Output the (x, y) coordinate of the center of the cell containing the given text.  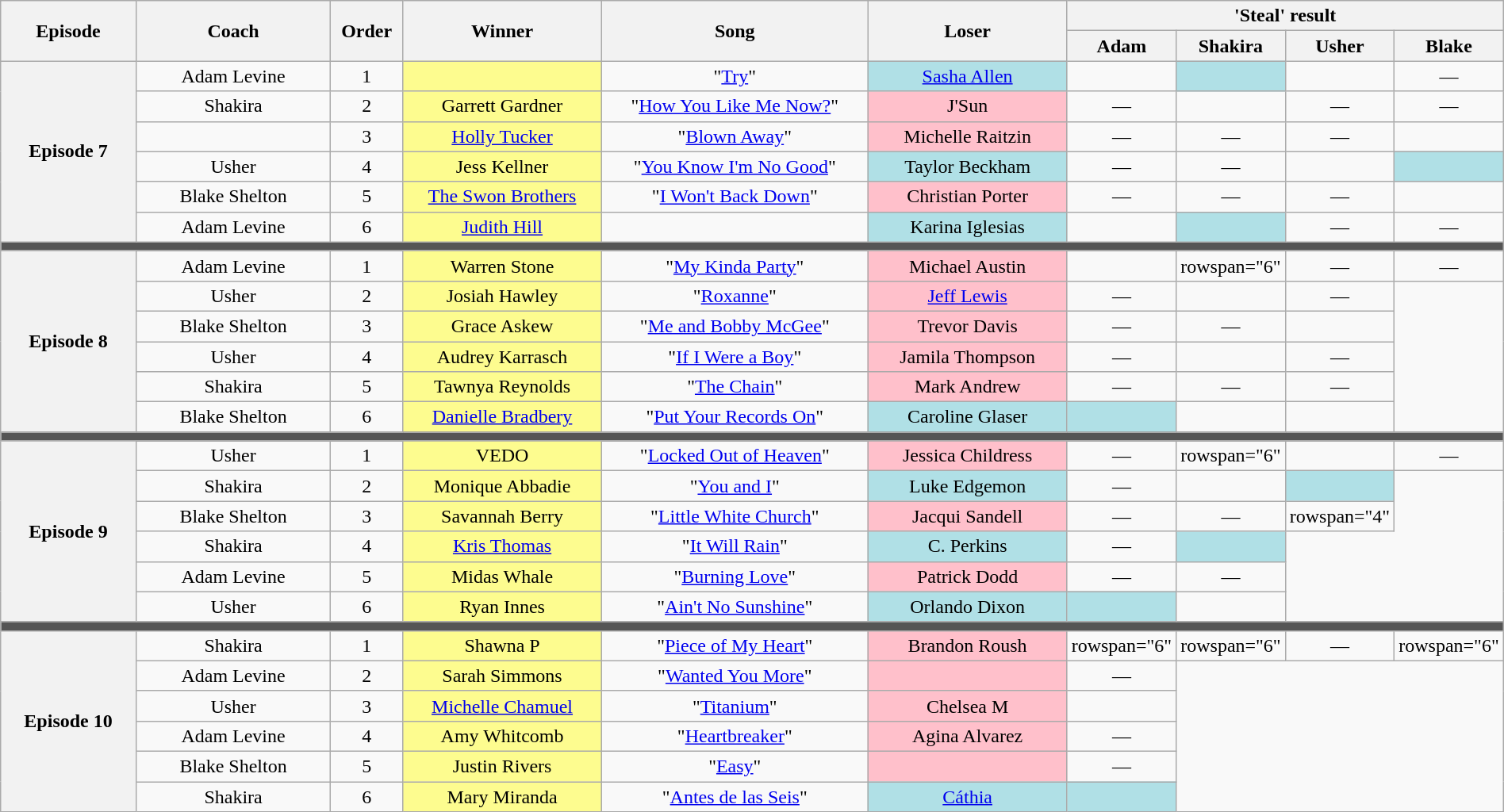
Jess Kellner (503, 167)
Michelle Chamuel (503, 706)
J'Sun (968, 106)
"You Know I'm No Good" (735, 167)
"How You Like Me Now?" (735, 106)
Brandon Roush (968, 645)
C. Perkins (968, 546)
"The Chain" (735, 387)
"Try" (735, 76)
Cáthia (968, 797)
"My Kinda Party" (735, 266)
Episode 9 (68, 531)
Blake (1449, 46)
Song (735, 31)
Jacqui Sandell (968, 516)
"You and I" (735, 486)
"Ain't No Sunshine" (735, 607)
"Burning Love" (735, 576)
"Titanium" (735, 706)
Luke Edgemon (968, 486)
Taylor Beckham (968, 167)
Caroline Glaser (968, 417)
Karina Iglesias (968, 227)
rowspan="4" (1340, 516)
Amy Whitcomb (503, 736)
Judith Hill (503, 227)
Orlando Dixon (968, 607)
Winner (503, 31)
Michael Austin (968, 266)
"Blown Away" (735, 136)
Episode 10 (68, 721)
"Me and Bobby McGee" (735, 326)
Tawnya Reynolds (503, 387)
Christian Porter (968, 197)
"Piece of My Heart" (735, 645)
Sarah Simmons (503, 676)
The Swon Brothers (503, 197)
"Put Your Records On" (735, 417)
Savannah Berry (503, 516)
"Little White Church" (735, 516)
Midas Whale (503, 576)
Warren Stone (503, 266)
Sasha Allen (968, 76)
VEDO (503, 456)
Episode 7 (68, 151)
Ryan Innes (503, 607)
Mark Andrew (968, 387)
Michelle Raitzin (968, 136)
Jeff Lewis (968, 296)
Jamila Thompson (968, 356)
Jessica Childress (968, 456)
"If I Were a Boy" (735, 356)
Patrick Dodd (968, 576)
"Heartbreaker" (735, 736)
Episode (68, 31)
Grace Askew (503, 326)
'Steal' result (1285, 16)
"Locked Out of Heaven" (735, 456)
Josiah Hawley (503, 296)
"Antes de las Seis" (735, 797)
Holly Tucker (503, 136)
"Roxanne" (735, 296)
Kris Thomas (503, 546)
Audrey Karrasch (503, 356)
"It Will Rain" (735, 546)
"Easy" (735, 766)
Loser (968, 31)
Danielle Bradbery (503, 417)
Trevor Davis (968, 326)
Coach (233, 31)
"I Won't Back Down" (735, 197)
Order (366, 31)
Mary Miranda (503, 797)
Shawna P (503, 645)
Episode 8 (68, 341)
Adam (1122, 46)
Agina Alvarez (968, 736)
"Wanted You More" (735, 676)
Garrett Gardner (503, 106)
Justin Rivers (503, 766)
Monique Abbadie (503, 486)
Chelsea M (968, 706)
